Return (x, y) of the center of cell containing provided text 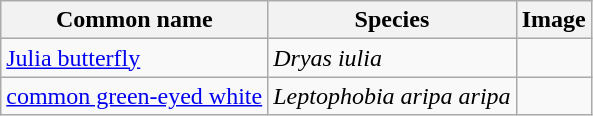
Image (554, 20)
Julia butterfly (134, 58)
common green-eyed white (134, 96)
Dryas iulia (392, 58)
Species (392, 20)
Common name (134, 20)
Leptophobia aripa aripa (392, 96)
